Scan for the cell matching the given text and deliver its [x, y] coordinate at center. 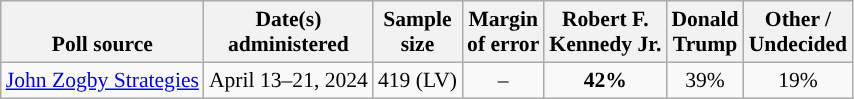
Poll source [102, 32]
DonaldTrump [704, 32]
John Zogby Strategies [102, 80]
39% [704, 80]
April 13–21, 2024 [288, 80]
Samplesize [418, 32]
Date(s)administered [288, 32]
– [503, 80]
19% [798, 80]
42% [605, 80]
Marginof error [503, 32]
419 (LV) [418, 80]
Other /Undecided [798, 32]
Robert F.Kennedy Jr. [605, 32]
